Provide the (x, y) coordinate of the cell's center where the given text is located.  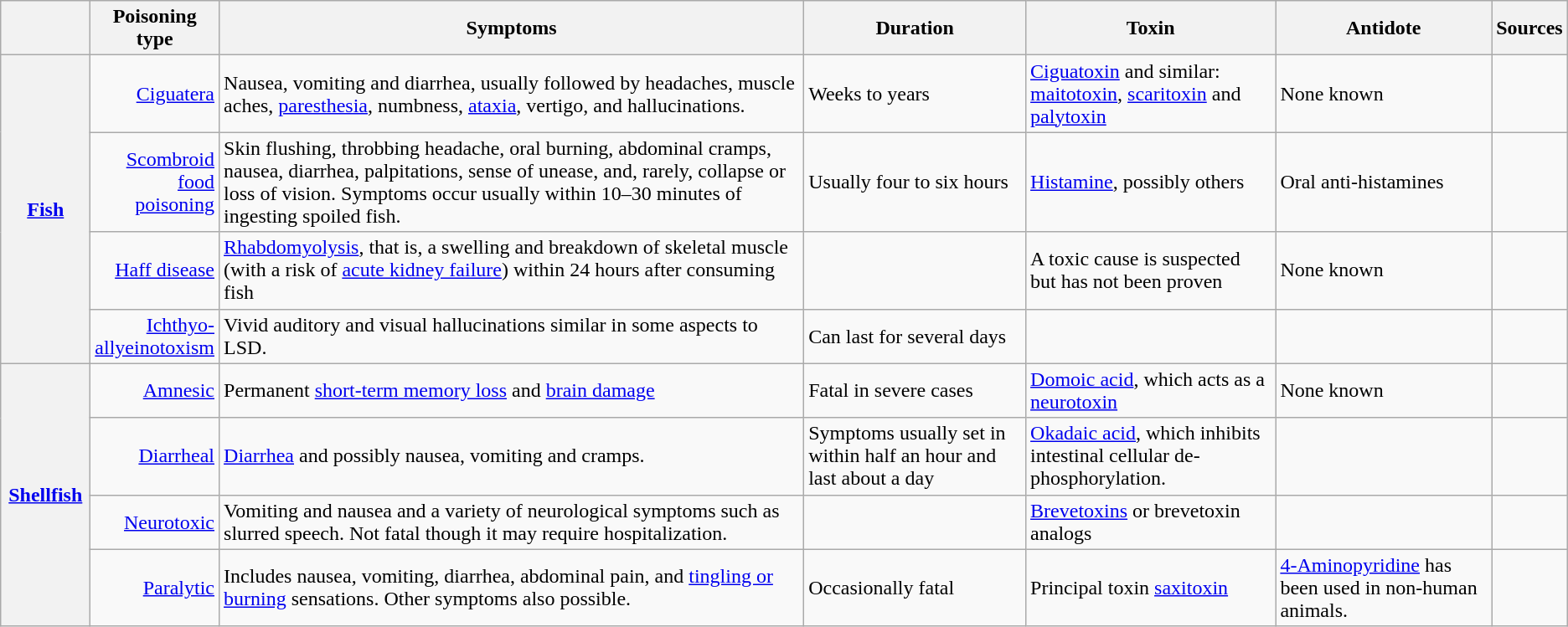
Principal toxin saxitoxin (1151, 588)
Sources (1529, 28)
Duration (915, 28)
Paralytic (155, 588)
Brevetoxins or brevetoxin analogs (1151, 522)
Oral anti-histamines (1384, 182)
Toxin (1151, 28)
Ichthyo-allyeinotoxism (155, 337)
Poisoning type (155, 28)
Neurotoxic (155, 522)
Amnesic (155, 390)
Usually four to six hours (915, 182)
Haff disease (155, 270)
4-Aminopyridine has been used in non-human animals. (1384, 588)
Permanent short-term memory loss and brain damage (512, 390)
Diarrhea and possibly nausea, vomiting and cramps. (512, 456)
Okadaic acid, which inhibits intestinal cellular de-phosphorylation. (1151, 456)
Rhabdomyolysis, that is, a swelling and breakdown of skeletal muscle (with a risk of acute kidney failure) within 24 hours after consuming fish (512, 270)
Histamine, possibly others (1151, 182)
Vivid auditory and visual hallucinations similar in some aspects to LSD. (512, 337)
Shellfish (45, 495)
Symptoms usually set in within half an hour and last about a day (915, 456)
Vomiting and nausea and a variety of neurological symptoms such as slurred speech. Not fatal though it may require hospitalization. (512, 522)
A toxic cause is suspected but has not been proven (1151, 270)
Scombroidfoodpoisoning (155, 182)
Domoic acid, which acts as a neurotoxin (1151, 390)
Ciguatoxin and similar: maitotoxin, scaritoxin and palytoxin (1151, 94)
Can last for several days (915, 337)
Antidote (1384, 28)
Occasionally fatal (915, 588)
Ciguatera (155, 94)
Symptoms (512, 28)
Fish (45, 209)
Includes nausea, vomiting, diarrhea, abdominal pain, and tingling or burning sensations. Other symptoms also possible. (512, 588)
Nausea, vomiting and diarrhea, usually followed by headaches, muscle aches, paresthesia, numbness, ataxia, vertigo, and hallucinations. (512, 94)
Diarrheal (155, 456)
Weeks to years (915, 94)
Fatal in severe cases (915, 390)
